Extract the [x, y] coordinate from the center of the cell holding the provided text.  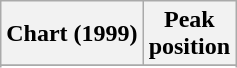
Chart (1999) [72, 34]
Peakposition [189, 34]
